Pinpoint the cell where the given text exists, returning its (x, y) midpoint coordinate. 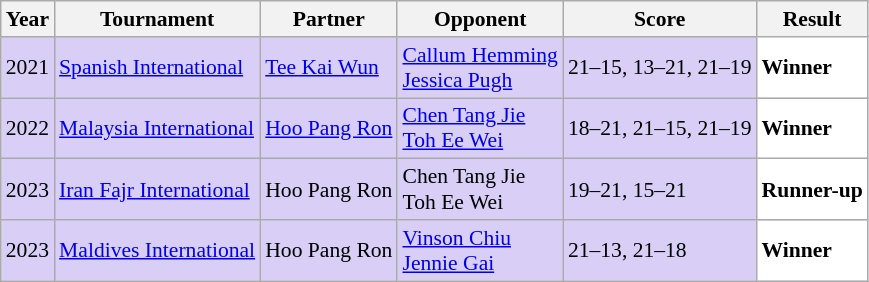
21–15, 13–21, 21–19 (660, 68)
Opponent (480, 19)
Malaysia International (157, 128)
19–21, 15–21 (660, 190)
Tournament (157, 19)
Year (28, 19)
Tee Kai Wun (328, 68)
18–21, 21–15, 21–19 (660, 128)
Runner-up (812, 190)
Result (812, 19)
Partner (328, 19)
2021 (28, 68)
Callum Hemming Jessica Pugh (480, 68)
21–13, 21–18 (660, 250)
Maldives International (157, 250)
2022 (28, 128)
Iran Fajr International (157, 190)
Spanish International (157, 68)
Vinson Chiu Jennie Gai (480, 250)
Score (660, 19)
